Determine the (X, Y) coordinate at the center of the cell enclosing the given text.  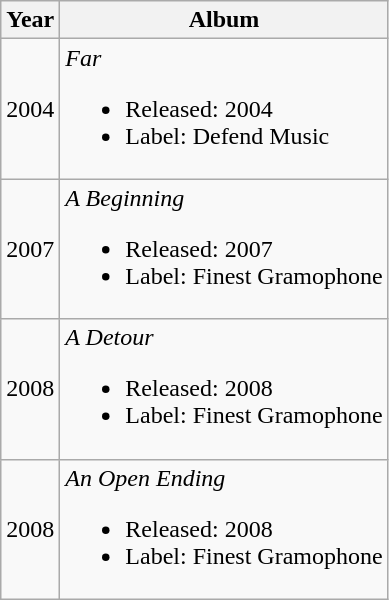
A BeginningReleased: 2007Label: Finest Gramophone (224, 249)
2007 (30, 249)
2004 (30, 109)
Year (30, 20)
FarReleased: 2004Label: Defend Music (224, 109)
A DetourReleased: 2008Label: Finest Gramophone (224, 389)
An Open EndingReleased: 2008Label: Finest Gramophone (224, 529)
Album (224, 20)
